Determine the [X, Y] coordinate at the center of the cell enclosing the given text.  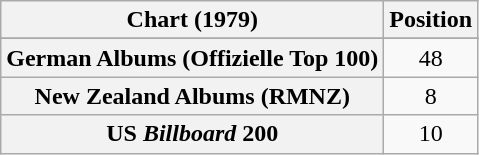
New Zealand Albums (RMNZ) [192, 96]
German Albums (Offizielle Top 100) [192, 58]
48 [431, 58]
Chart (1979) [192, 20]
10 [431, 134]
Position [431, 20]
8 [431, 96]
US Billboard 200 [192, 134]
